Capture the cell that displays the provided text and extract its [X, Y] central coordinate. 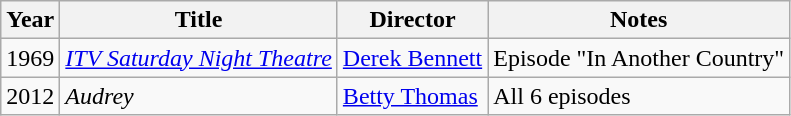
Episode "In Another Country" [639, 58]
Betty Thomas [412, 96]
Title [199, 20]
Year [30, 20]
1969 [30, 58]
Director [412, 20]
Notes [639, 20]
Audrey [199, 96]
Derek Bennett [412, 58]
2012 [30, 96]
All 6 episodes [639, 96]
ITV Saturday Night Theatre [199, 58]
